Output the [X, Y] coordinate of the center of the cell containing the given text.  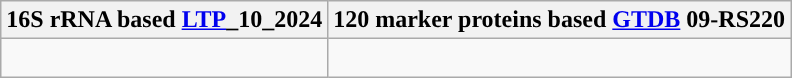
16S rRNA based LTP_10_2024 [164, 20]
120 marker proteins based GTDB 09-RS220 [560, 20]
